Find where the given text appears and provide that cell's center as [X, Y] coordinate. 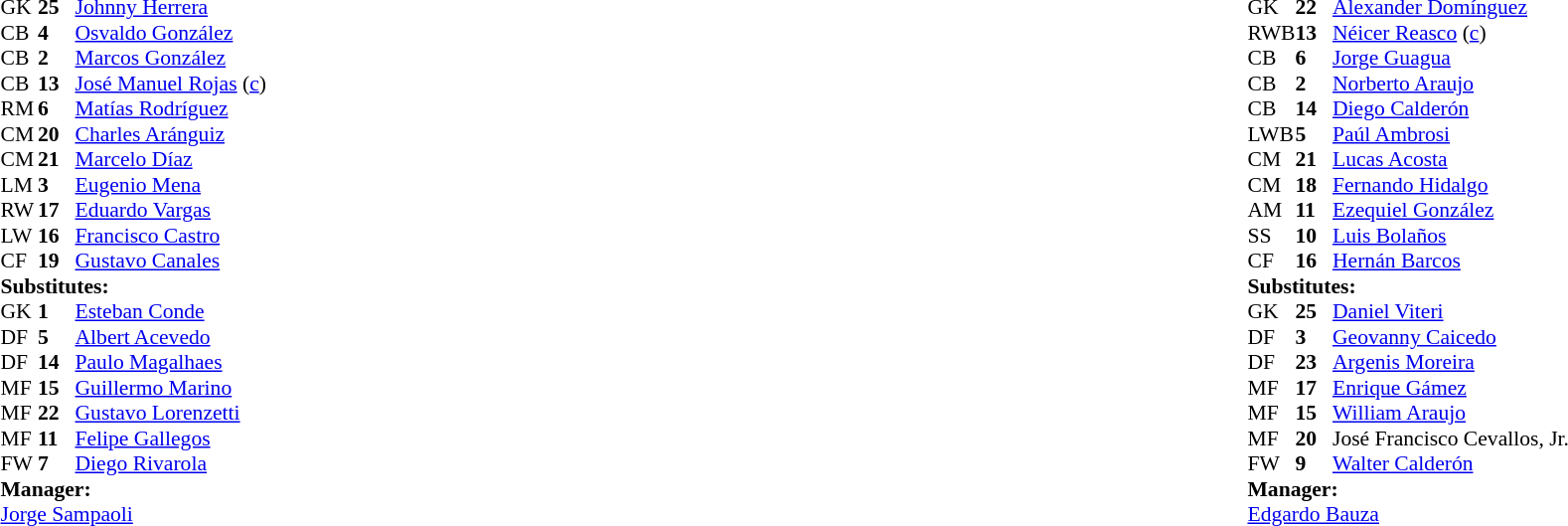
Esteban Conde [171, 311]
25 [1314, 311]
Marcos González [171, 59]
22 [57, 413]
Marcelo Díaz [171, 160]
Manager: [133, 489]
Matías Rodríguez [171, 108]
18 [1314, 185]
Eduardo Vargas [171, 210]
Albert Acevedo [171, 337]
Francisco Castro [171, 236]
AM [1271, 210]
LW [19, 236]
RM [19, 108]
1 [57, 311]
Substitutes: [133, 286]
RWB [1271, 33]
Diego Rivarola [171, 464]
LWB [1271, 134]
RW [19, 210]
Paulo Magalhaes [171, 363]
Osvaldo González [171, 33]
7 [57, 464]
Eugenio Mena [171, 185]
10 [1314, 236]
9 [1314, 464]
Gustavo Canales [171, 262]
José Manuel Rojas (c) [171, 84]
SS [1271, 236]
Felipe Gallegos [171, 438]
Gustavo Lorenzetti [171, 413]
Guillermo Marino [171, 388]
19 [57, 262]
4 [57, 33]
23 [1314, 363]
Charles Aránguiz [171, 134]
LM [19, 185]
